Locate the cell with the specified text and output its (X, Y) center coordinate. 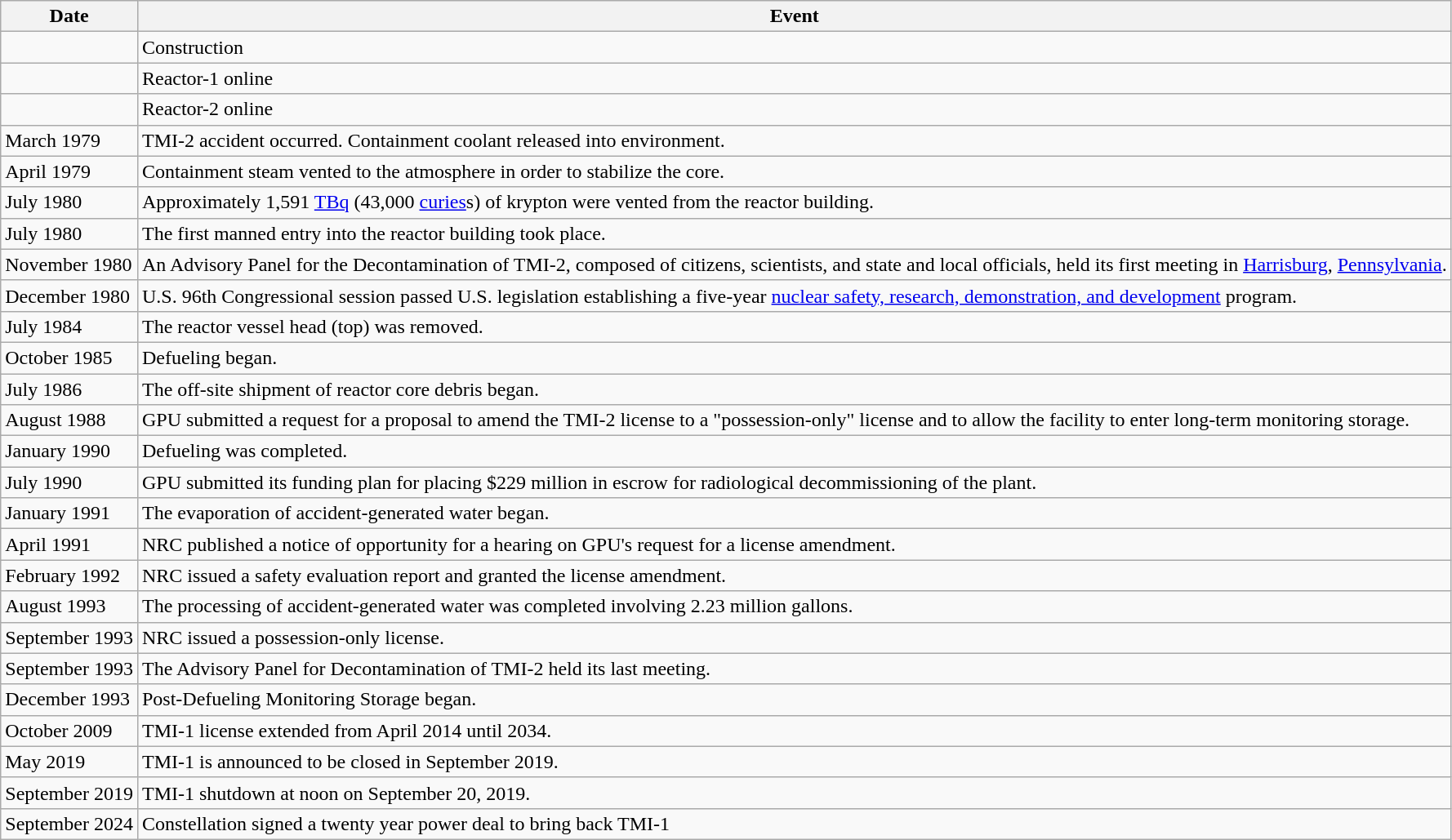
October 1985 (69, 358)
Reactor-2 online (794, 109)
April 1979 (69, 171)
The off-site shipment of reactor core debris began. (794, 389)
The evaporation of accident-generated water began. (794, 513)
July 1990 (69, 482)
September 2024 (69, 824)
August 1993 (69, 607)
NRC issued a safety evaluation report and granted the license amendment. (794, 576)
NRC published a notice of opportunity for a hearing on GPU's request for a license amendment. (794, 544)
December 1980 (69, 296)
May 2019 (69, 762)
August 1988 (69, 420)
Approximately 1,591 TBq (43,000 curiess) of krypton were vented from the reactor building. (794, 202)
GPU submitted its funding plan for placing $229 million in escrow for radiological decommissioning of the plant. (794, 482)
Containment steam vented to the atmosphere in order to stabilize the core. (794, 171)
January 1991 (69, 513)
Defueling began. (794, 358)
The Advisory Panel for Decontamination of TMI-2 held its last meeting. (794, 669)
March 1979 (69, 140)
NRC issued a possession-only license. (794, 638)
The reactor vessel head (top) was removed. (794, 327)
TMI-2 accident occurred. Containment coolant released into environment. (794, 140)
U.S. 96th Congressional session passed U.S. legislation establishing a five-year nuclear safety, research, demonstration, and development program. (794, 296)
Reactor-1 online (794, 78)
November 1980 (69, 264)
Construction (794, 47)
TMI-1 is announced to be closed in September 2019. (794, 762)
Defueling was completed. (794, 451)
December 1993 (69, 700)
July 1986 (69, 389)
The processing of accident-generated water was completed involving 2.23 million gallons. (794, 607)
Event (794, 16)
Constellation signed a twenty year power deal to bring back TMI-1 (794, 824)
July 1984 (69, 327)
TMI-1 license extended from April 2014 until 2034. (794, 731)
October 2009 (69, 731)
The first manned entry into the reactor building took place. (794, 233)
September 2019 (69, 793)
January 1990 (69, 451)
TMI-1 shutdown at noon on September 20, 2019. (794, 793)
April 1991 (69, 544)
Date (69, 16)
Post-Defueling Monitoring Storage began. (794, 700)
February 1992 (69, 576)
